For the text-containing cell, return its midpoint in (X, Y) coordinate format. 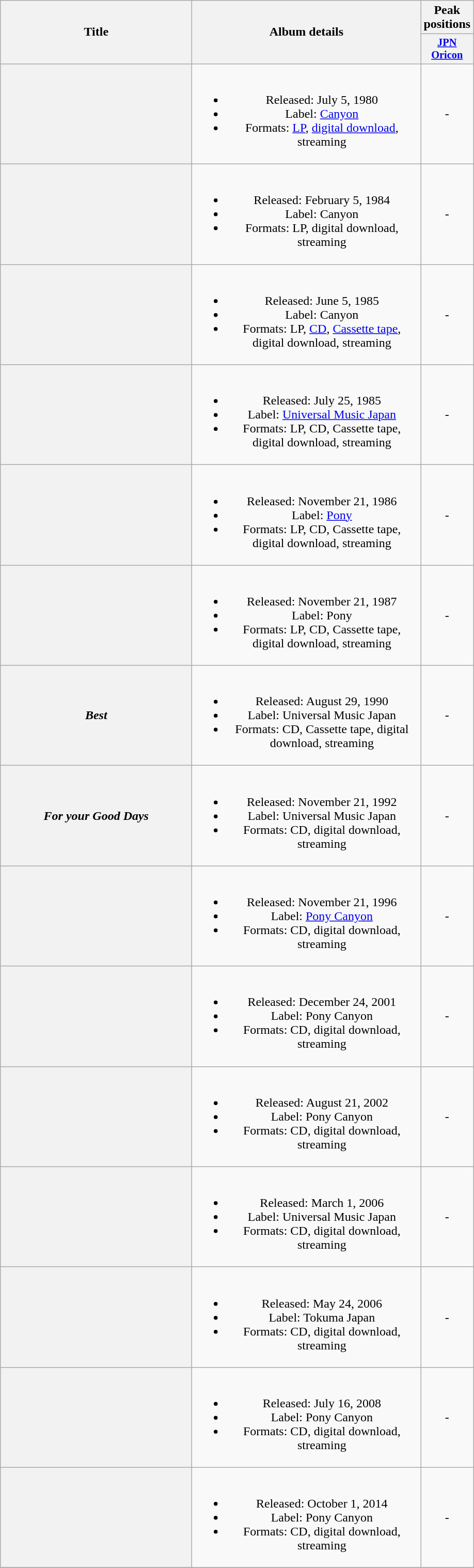
Released: November 21, 1986Label: PonyFormats: LP, CD, Cassette tape, digital download, streaming (307, 515)
Album details (307, 32)
Released: March 1, 2006Label: Universal Music JapanFormats: CD, digital download, streaming (307, 1217)
Released: August 21, 2002Label: Pony CanyonFormats: CD, digital download, streaming (307, 1116)
Released: July 16, 2008Label: Pony CanyonFormats: CD, digital download, streaming (307, 1417)
Released: February 5, 1984Label: CanyonFormats: LP, digital download, streaming (307, 214)
Best (96, 716)
Released: July 25, 1985Label: Universal Music JapanFormats: LP, CD, Cassette tape, digital download, streaming (307, 415)
Released: August 29, 1990Label: Universal Music JapanFormats: CD, Cassette tape, digital download, streaming (307, 716)
Released: October 1, 2014Label: Pony CanyonFormats: CD, digital download, streaming (307, 1517)
Released: July 5, 1980Label: CanyonFormats: LP, digital download, streaming (307, 114)
Peak positions (447, 18)
Released: November 21, 1996Label: Pony CanyonFormats: CD, digital download, streaming (307, 916)
JPNOricon (447, 49)
Released: June 5, 1985Label: CanyonFormats: LP, CD, Cassette tape, digital download, streaming (307, 315)
Title (96, 32)
Released: December 24, 2001Label: Pony CanyonFormats: CD, digital download, streaming (307, 1016)
Released: November 21, 1992Label: Universal Music JapanFormats: CD, digital download, streaming (307, 816)
For your Good Days (96, 816)
Released: May 24, 2006Label: Tokuma JapanFormats: CD, digital download, streaming (307, 1317)
Released: November 21, 1987Label: PonyFormats: LP, CD, Cassette tape, digital download, streaming (307, 615)
